For the text-containing cell, return its midpoint in [X, Y] coordinate format. 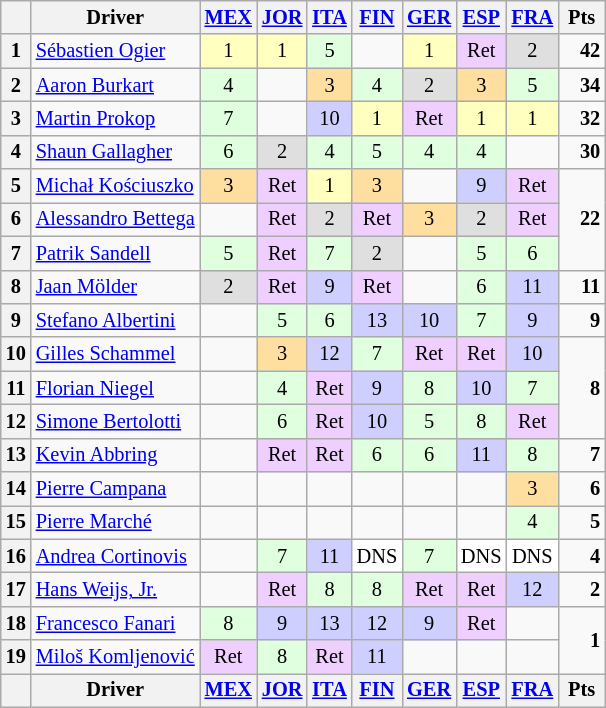
Miloš Komljenović [116, 657]
Florian Niegel [116, 388]
Simone Bertolotti [116, 421]
32 [582, 118]
18 [16, 623]
Aaron Burkart [116, 85]
16 [16, 556]
Pierre Campana [116, 489]
Stefano Albertini [116, 320]
Gilles Schammel [116, 354]
42 [582, 51]
34 [582, 85]
Martin Prokop [116, 118]
Pierre Marché [116, 522]
Alessandro Bettega [116, 219]
Jaan Mölder [116, 287]
14 [16, 489]
Francesco Fanari [116, 623]
17 [16, 589]
Sébastien Ogier [116, 51]
30 [582, 152]
19 [16, 657]
Shaun Gallagher [116, 152]
15 [16, 522]
Hans Weijs, Jr. [116, 589]
Kevin Abbring [116, 455]
22 [582, 220]
Patrik Sandell [116, 253]
Andrea Cortinovis [116, 556]
Michał Kościuszko [116, 186]
